Provide the (x, y) coordinate of the cell's center where the given text is located.  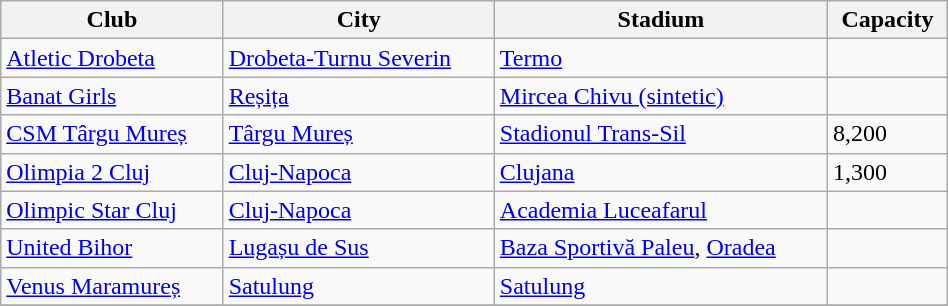
Drobeta-Turnu Severin (358, 58)
Capacity (888, 20)
1,300 (888, 172)
Club (112, 20)
Atletic Drobeta (112, 58)
Stadionul Trans-Sil (660, 134)
City (358, 20)
Baza Sportivă Paleu, Oradea (660, 248)
Termo (660, 58)
Venus Maramureș (112, 286)
Olimpic Star Cluj (112, 210)
Lugașu de Sus (358, 248)
8,200 (888, 134)
Stadium (660, 20)
Banat Girls (112, 96)
Mircea Chivu (sintetic) (660, 96)
Olimpia 2 Cluj (112, 172)
United Bihor (112, 248)
CSM Târgu Mureș (112, 134)
Reșița (358, 96)
Clujana (660, 172)
Academia Luceafarul (660, 210)
Târgu Mureș (358, 134)
